Output the (X, Y) coordinate of the center of the cell containing the given text.  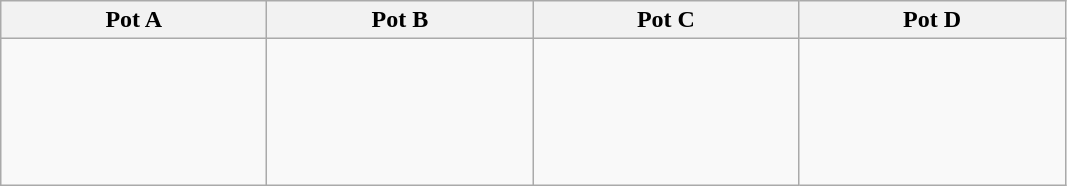
Pot C (666, 20)
Pot B (400, 20)
Pot A (134, 20)
Pot D (932, 20)
